Output the (x, y) coordinate of the center of the cell containing the given text.  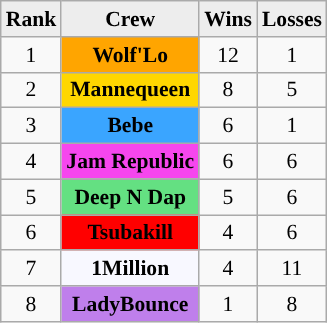
Wins (228, 19)
Crew (130, 19)
Losses (292, 19)
Deep N Dap (130, 197)
Rank (32, 19)
Wolf'Lo (130, 55)
Jam Republic (130, 162)
12 (228, 55)
7 (32, 269)
2 (32, 90)
11 (292, 269)
Bebe (130, 126)
LadyBounce (130, 304)
Mannequeen (130, 90)
1Million (130, 269)
3 (32, 126)
Tsubakill (130, 233)
